Capture the cell that displays the provided text and extract its [x, y] central coordinate. 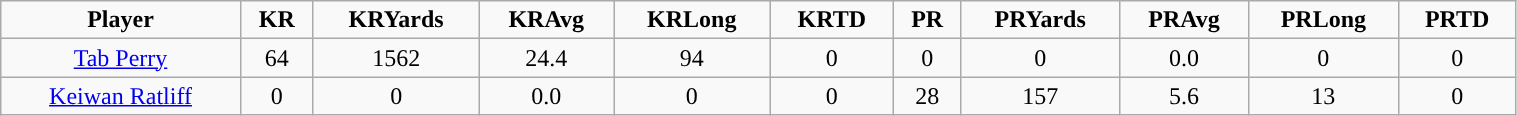
PRLong [1323, 20]
PRAvg [1184, 20]
24.4 [546, 58]
Tab Perry [121, 58]
1562 [396, 58]
KRTD [832, 20]
Keiwan Ratliff [121, 96]
13 [1323, 96]
KR [276, 20]
PR [928, 20]
94 [692, 58]
28 [928, 96]
Player [121, 20]
KRYards [396, 20]
PRYards [1040, 20]
KRAvg [546, 20]
KRLong [692, 20]
5.6 [1184, 96]
64 [276, 58]
PRTD [1457, 20]
157 [1040, 96]
